Pinpoint the cell where the given text exists, returning its (x, y) midpoint coordinate. 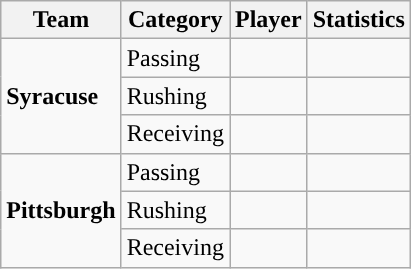
Statistics (358, 20)
Team (61, 20)
Category (175, 20)
Pittsburgh (61, 210)
Syracuse (61, 96)
Player (269, 20)
